Output the (x, y) coordinate of the center of the cell containing the given text.  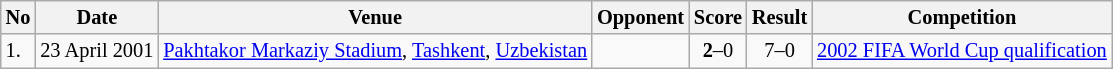
Pakhtakor Markaziy Stadium, Tashkent, Uzbekistan (375, 51)
Date (96, 17)
7–0 (780, 51)
No (18, 17)
Venue (375, 17)
1. (18, 51)
Result (780, 17)
Opponent (640, 17)
Score (718, 17)
2002 FIFA World Cup qualification (962, 51)
Competition (962, 17)
23 April 2001 (96, 51)
2–0 (718, 51)
